Return [x, y] of the center of cell containing provided text 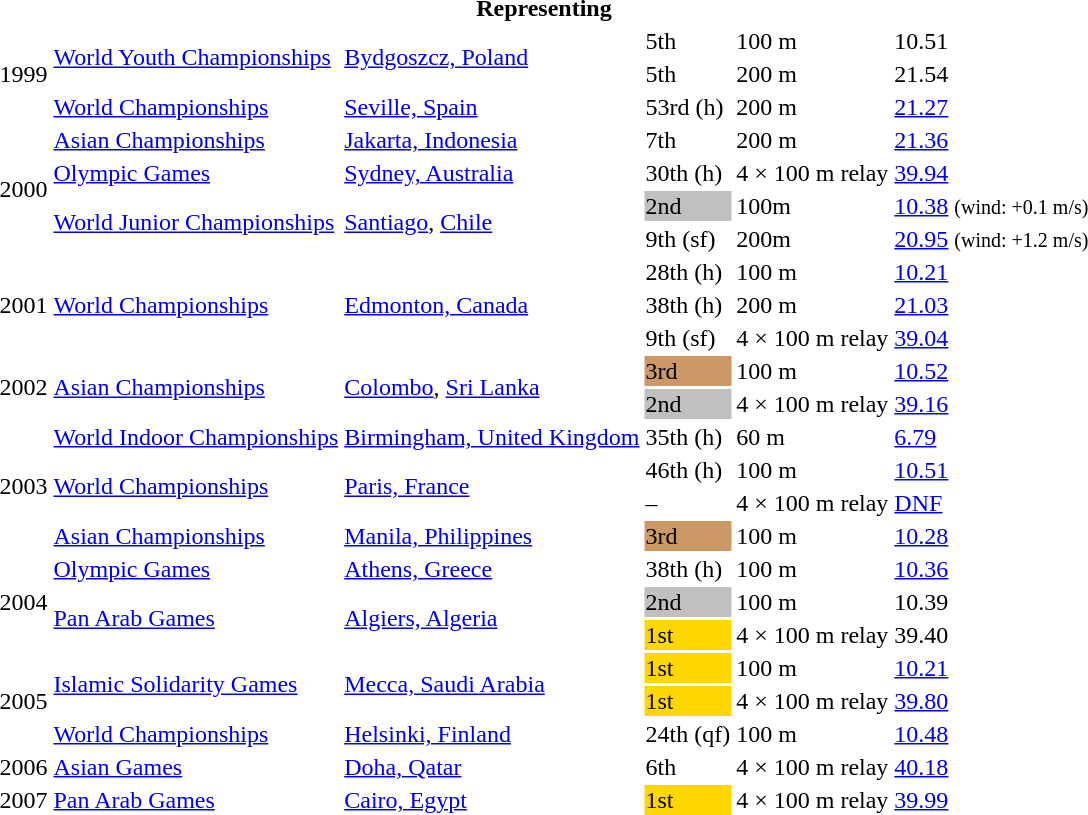
World Indoor Championships [196, 437]
53rd (h) [688, 107]
46th (h) [688, 470]
35th (h) [688, 437]
Doha, Qatar [492, 767]
Athens, Greece [492, 569]
– [688, 503]
Seville, Spain [492, 107]
Manila, Philippines [492, 536]
24th (qf) [688, 734]
World Youth Championships [196, 58]
30th (h) [688, 173]
Helsinki, Finland [492, 734]
World Junior Championships [196, 222]
Islamic Solidarity Games [196, 684]
Bydgoszcz, Poland [492, 58]
28th (h) [688, 272]
Birmingham, United Kingdom [492, 437]
60 m [812, 437]
Santiago, Chile [492, 222]
Algiers, Algeria [492, 618]
Mecca, Saudi Arabia [492, 684]
100m [812, 206]
Colombo, Sri Lanka [492, 388]
Sydney, Australia [492, 173]
7th [688, 140]
6th [688, 767]
Jakarta, Indonesia [492, 140]
Cairo, Egypt [492, 800]
Paris, France [492, 486]
Edmonton, Canada [492, 305]
200m [812, 239]
Asian Games [196, 767]
